Extract the [x, y] coordinate from the center of the cell holding the provided text.  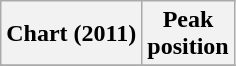
Peakposition [188, 34]
Chart (2011) [72, 34]
